Locate the cell with the specified text and output its [x, y] center coordinate. 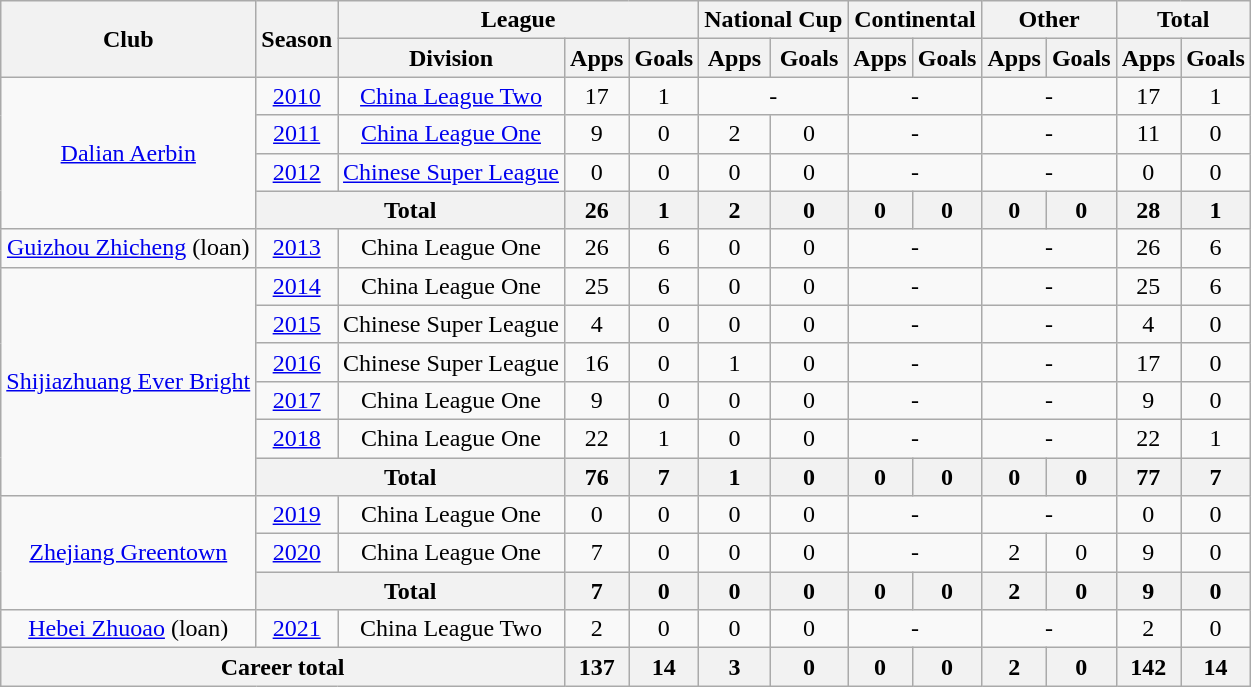
Zhejiang Greentown [128, 553]
League [518, 20]
Guizhou Zhicheng (loan) [128, 248]
Dalian Aerbin [128, 153]
Other [1049, 20]
2015 [297, 324]
2012 [297, 172]
Division [452, 58]
2016 [297, 362]
Continental [915, 20]
2014 [297, 286]
2021 [297, 629]
Club [128, 39]
3 [735, 667]
77 [1148, 477]
Season [297, 39]
Hebei Zhuoao (loan) [128, 629]
16 [597, 362]
2013 [297, 248]
National Cup [774, 20]
Career total [283, 667]
76 [597, 477]
11 [1148, 134]
2019 [297, 515]
2020 [297, 553]
2010 [297, 96]
Shijiazhuang Ever Bright [128, 381]
137 [597, 667]
142 [1148, 667]
28 [1148, 210]
2018 [297, 438]
2017 [297, 400]
2011 [297, 134]
